Return the (X, Y) coordinate for the center point of the cell that contains the specified text.  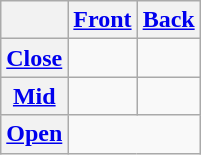
Open (34, 134)
Back (168, 20)
Close (34, 58)
Mid (34, 96)
Front (102, 20)
